Determine the [X, Y] coordinate at the center of the cell enclosing the given text.  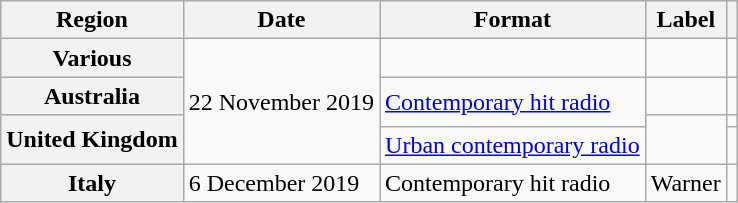
Australia [92, 96]
United Kingdom [92, 140]
Italy [92, 183]
Various [92, 58]
6 December 2019 [281, 183]
Urban contemporary radio [513, 145]
Format [513, 20]
Region [92, 20]
Label [686, 20]
Warner [686, 183]
Date [281, 20]
22 November 2019 [281, 102]
